Determine the (x, y) coordinate at the center of the cell enclosing the given text.  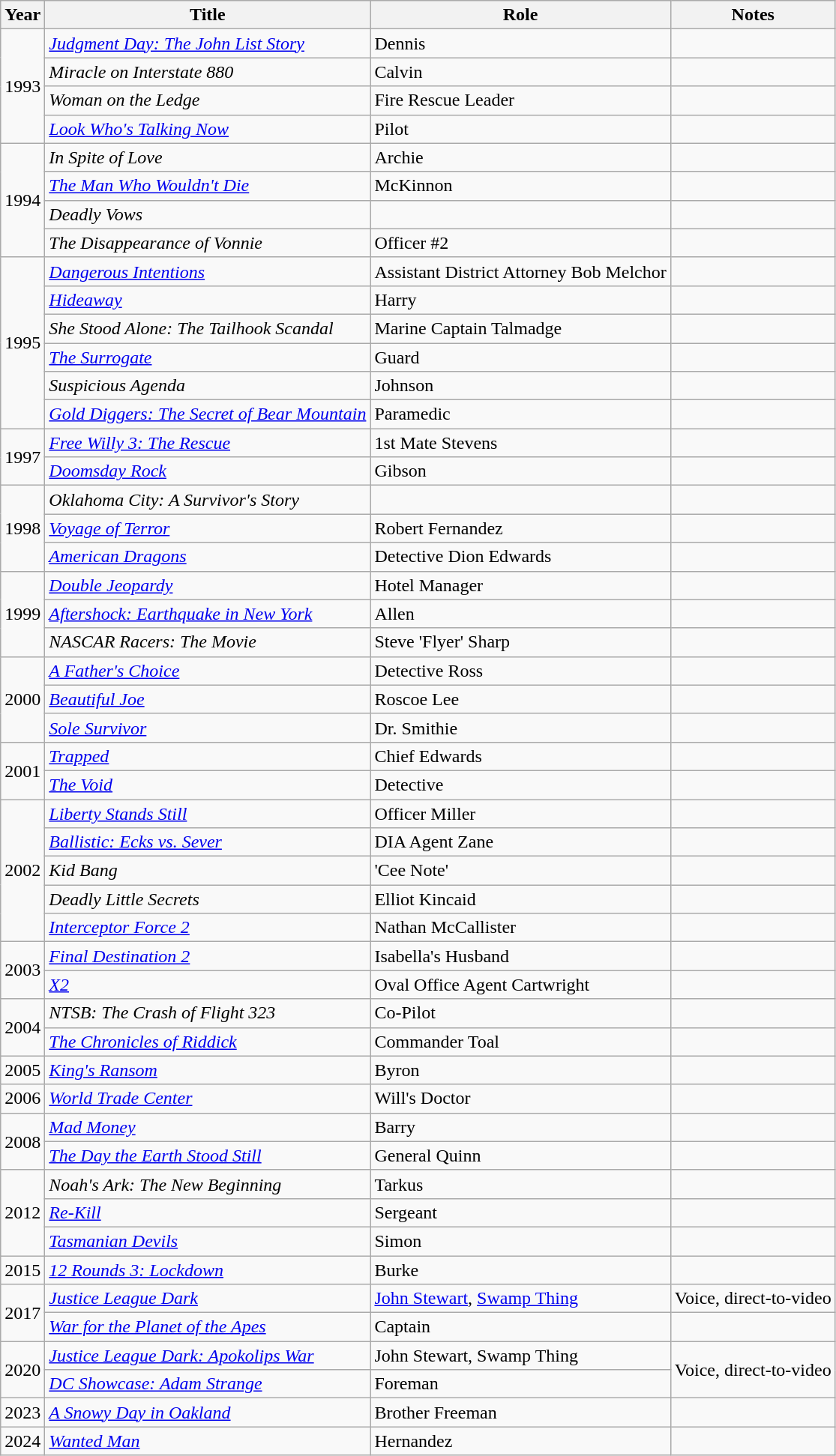
Assistant District Attorney Bob Melchor (520, 271)
Archie (520, 157)
Role (520, 15)
The Surrogate (208, 357)
2001 (22, 770)
2023 (22, 1413)
Miracle on Interstate 880 (208, 72)
Interceptor Force 2 (208, 928)
King's Ransom (208, 1070)
Gold Diggers: The Secret of Bear Mountain (208, 414)
Chief Edwards (520, 756)
Captain (520, 1327)
In Spite of Love (208, 157)
2008 (22, 1141)
Simon (520, 1241)
Year (22, 15)
Hideaway (208, 300)
Look Who's Talking Now (208, 129)
Tarkus (520, 1184)
Dangerous Intentions (208, 271)
Tasmanian Devils (208, 1241)
Beautiful Joe (208, 699)
Allen (520, 614)
X2 (208, 985)
Re-Kill (208, 1212)
2002 (22, 870)
2003 (22, 970)
Final Destination 2 (208, 956)
Trapped (208, 756)
Suspicious Agenda (208, 386)
Gibson (520, 471)
Foreman (520, 1384)
Officer #2 (520, 243)
Oval Office Agent Cartwright (520, 985)
Roscoe Lee (520, 699)
Liberty Stands Still (208, 813)
Woman on the Ledge (208, 100)
Dr. Smithie (520, 728)
2024 (22, 1441)
Justice League Dark (208, 1299)
Deadly Little Secrets (208, 899)
2004 (22, 1027)
1999 (22, 614)
Harry (520, 300)
Steve 'Flyer' Sharp (520, 642)
Hotel Manager (520, 585)
Aftershock: Earthquake in New York (208, 614)
2006 (22, 1099)
2020 (22, 1370)
Notes (753, 15)
Detective (520, 785)
2005 (22, 1070)
1997 (22, 457)
Paramedic (520, 414)
Voyage of Terror (208, 528)
Sergeant (520, 1212)
Detective Dion Edwards (520, 557)
General Quinn (520, 1156)
Elliot Kincaid (520, 899)
Noah's Ark: The New Beginning (208, 1184)
Oklahoma City: A Survivor's Story (208, 500)
The Disappearance of Vonnie (208, 243)
Calvin (520, 72)
2015 (22, 1270)
Nathan McCallister (520, 928)
2000 (22, 699)
Double Jeopardy (208, 585)
Kid Bang (208, 871)
The Day the Earth Stood Still (208, 1156)
Free Willy 3: The Rescue (208, 443)
Detective Ross (520, 671)
Title (208, 15)
Guard (520, 357)
Co-Pilot (520, 1013)
1994 (22, 200)
Byron (520, 1070)
Ballistic: Ecks vs. Sever (208, 842)
Brother Freeman (520, 1413)
1998 (22, 528)
Barry (520, 1127)
12 Rounds 3: Lockdown (208, 1270)
Will's Doctor (520, 1099)
1st Mate Stevens (520, 443)
1995 (22, 342)
Wanted Man (208, 1441)
Sole Survivor (208, 728)
Burke (520, 1270)
DIA Agent Zane (520, 842)
Isabella's Husband (520, 956)
Robert Fernandez (520, 528)
War for the Planet of the Apes (208, 1327)
Deadly Vows (208, 214)
World Trade Center (208, 1099)
Commander Toal (520, 1042)
Justice League Dark: Apokolips War (208, 1356)
Officer Miller (520, 813)
NTSB: The Crash of Flight 323 (208, 1013)
Judgment Day: The John List Story (208, 43)
Johnson (520, 386)
1993 (22, 86)
DC Showcase: Adam Strange (208, 1384)
A Snowy Day in Oakland (208, 1413)
The Chronicles of Riddick (208, 1042)
Dennis (520, 43)
McKinnon (520, 186)
She Stood Alone: The Tailhook Scandal (208, 328)
American Dragons (208, 557)
Fire Rescue Leader (520, 100)
Hernandez (520, 1441)
Pilot (520, 129)
Mad Money (208, 1127)
Marine Captain Talmadge (520, 328)
NASCAR Racers: The Movie (208, 642)
2017 (22, 1313)
The Man Who Wouldn't Die (208, 186)
'Cee Note' (520, 871)
A Father's Choice (208, 671)
2012 (22, 1212)
Doomsday Rock (208, 471)
The Void (208, 785)
